Extract the (X, Y) coordinate from the center of the cell holding the provided text.  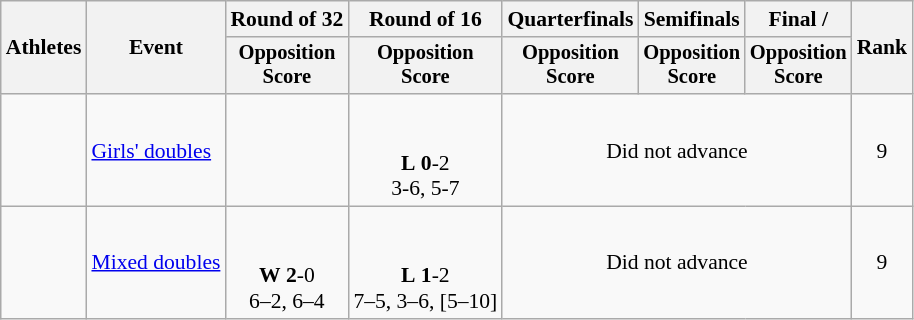
Final / (798, 19)
Quarterfinals (570, 19)
Round of 16 (425, 19)
Rank (882, 48)
Mixed doubles (156, 263)
W 2-0 6–2, 6–4 (286, 263)
Semifinals (692, 19)
L 1-2 7–5, 3–6, [5–10] (425, 263)
Athletes (44, 48)
Girls' doubles (156, 150)
L 0-2 3-6, 5-7 (425, 150)
Event (156, 48)
Round of 32 (286, 19)
